Pinpoint the cell where the given text exists, returning its [x, y] midpoint coordinate. 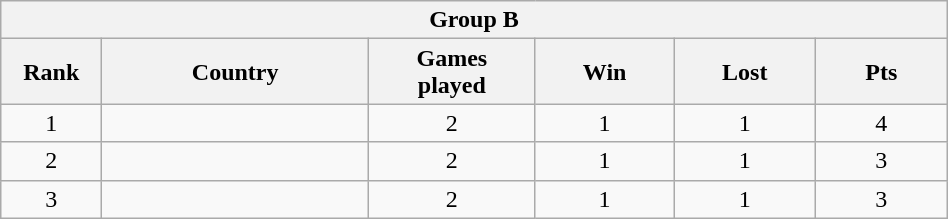
Rank [52, 72]
Games played [452, 72]
Pts [881, 72]
Lost [744, 72]
4 [881, 123]
Win [604, 72]
Country [236, 72]
Group B [474, 20]
